Locate the cell with the specified text and output its (x, y) center coordinate. 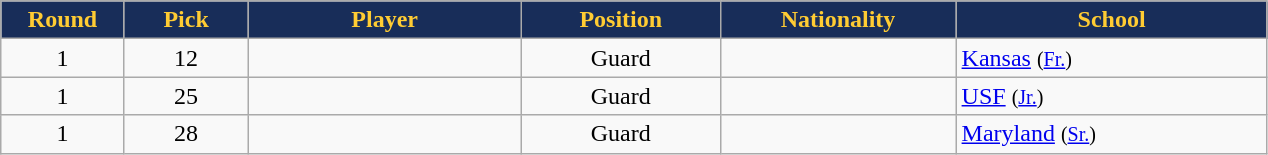
12 (186, 58)
Maryland (Sr.) (1112, 134)
Kansas (Fr.) (1112, 58)
USF (Jr.) (1112, 96)
Position (620, 20)
Pick (186, 20)
Player (385, 20)
School (1112, 20)
28 (186, 134)
Nationality (838, 20)
25 (186, 96)
Round (63, 20)
